Pinpoint the cell where the given text exists, returning its [X, Y] midpoint coordinate. 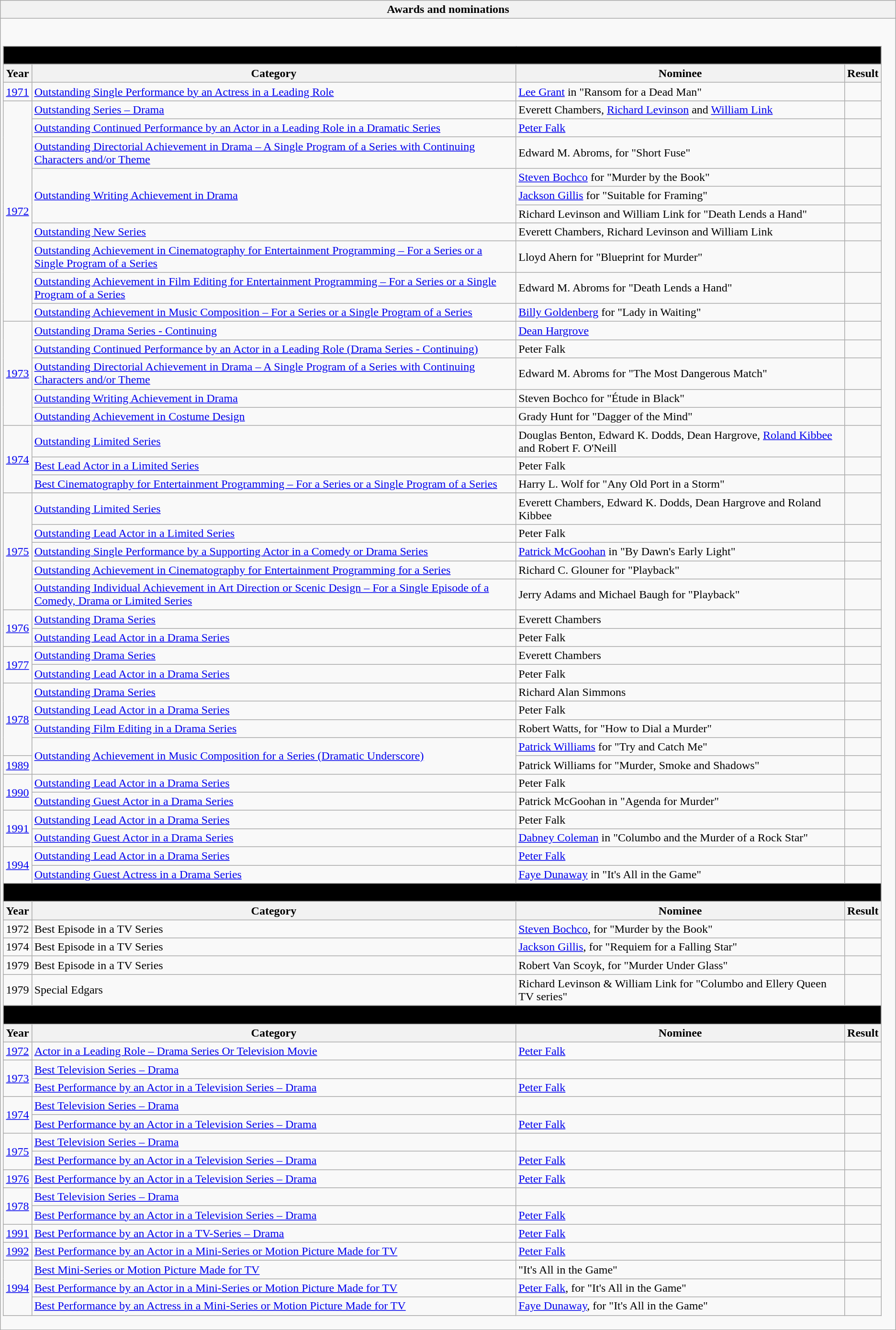
Everett Chambers, Edward K. Dodds, Dean Hargrove and Roland Kibbee [681, 508]
Jackson Gillis, for "Requiem for a Falling Star" [681, 947]
Jackson Gillis for "Suitable for Framing" [681, 196]
1990 [17, 792]
Best Mini-Series or Motion Picture Made for TV [274, 1270]
Best Lead Actor in a Limited Series [274, 466]
Richard Alan Simmons [681, 692]
Lloyd Ahern for "Blueprint for Murder" [681, 257]
Faye Dunaway, for "It's All in the Game" [681, 1306]
Primetime Emmy Awards [442, 55]
Special Edgars [274, 990]
Patrick Williams for "Try and Catch Me" [681, 747]
Faye Dunaway in "It's All in the Game" [681, 874]
Grady Hunt for "Dagger of the Mind" [681, 416]
Golden Globe Awards [442, 1015]
Richard Levinson & William Link for "Columbo and Ellery Queen TV series" [681, 990]
Lee Grant in "Ransom for a Dead Man" [681, 91]
Richard Levinson and William Link for "Death Lends a Hand" [681, 214]
1977 [17, 665]
Actor in a Leading Role – Drama Series Or Television Movie [274, 1051]
Best Performance by an Actress in a Mini-Series or Motion Picture Made for TV [274, 1306]
Patrick McGoohan in "By Dawn's Early Light" [681, 552]
Awards and nominations [448, 10]
Richard C. Glouner for "Playback" [681, 570]
1989 [17, 765]
Peter Falk, for "It's All in the Game" [681, 1288]
Outstanding Achievement in Music Composition for a Series (Dramatic Underscore) [274, 756]
Outstanding Series – Drama [274, 110]
Outstanding Achievement in Cinematography for Entertainment Programming – For a Series or a Single Program of a Series [274, 257]
Harry L. Wolf for "Any Old Port in a Storm" [681, 484]
Outstanding Drama Series - Continuing [274, 331]
Outstanding Continued Performance by an Actor in a Leading Role in a Dramatic Series [274, 128]
Outstanding Achievement in Music Composition – For a Series or a Single Program of a Series [274, 313]
1992 [17, 1252]
Outstanding Individual Achievement in Art Direction or Scenic Design – For a Single Episode of a Comedy, Drama or Limited Series [274, 594]
Best Cinematography for Entertainment Programming – For a Series or a Single Program of a Series [274, 484]
Dabney Coleman in "Columbo and the Murder of a Rock Star" [681, 838]
Robert Watts, for "How to Dial a Murder" [681, 728]
Best Performance by an Actor in a TV-Series – Drama [274, 1233]
Outstanding Achievement in Cinematography for Entertainment Programming for a Series [274, 570]
"It's All in the Game" [681, 1270]
Steven Bochco, for "Murder by the Book" [681, 929]
Jerry Adams and Michael Baugh for "Playback" [681, 594]
Outstanding Continued Performance by an Actor in a Leading Role (Drama Series - Continuing) [274, 349]
Outstanding Single Performance by an Actress in a Leading Role [274, 91]
Outstanding Achievement in Costume Design [274, 416]
Robert Van Scoyk, for "Murder Under Glass" [681, 965]
Patrick McGoohan in "Agenda for Murder" [681, 801]
Outstanding Lead Actor in a Limited Series [274, 533]
Billy Goldenberg for "Lady in Waiting" [681, 313]
Edward M. Abroms, for "Short Fuse" [681, 152]
Outstanding Single Performance by a Supporting Actor in a Comedy or Drama Series [274, 552]
1971 [17, 91]
Outstanding Achievement in Film Editing for Entertainment Programming – For a Series or a Single Program of a Series [274, 288]
Dean Hargrove [681, 331]
Outstanding Guest Actress in a Drama Series [274, 874]
Douglas Benton, Edward K. Dodds, Dean Hargrove, Roland Kibbee and Robert F. O'Neill [681, 441]
Steven Bochco for "Étude in Black" [681, 398]
Edgar Allan Poe Awards [442, 893]
Outstanding New Series [274, 232]
Steven Bochco for "Murder by the Book" [681, 177]
Outstanding Film Editing in a Drama Series [274, 728]
Edward M. Abroms for "Death Lends a Hand" [681, 288]
Patrick Williams for "Murder, Smoke and Shadows" [681, 765]
Edward M. Abroms for "The Most Dangerous Match" [681, 373]
